Locate the cell with the specified text and output its (x, y) center coordinate. 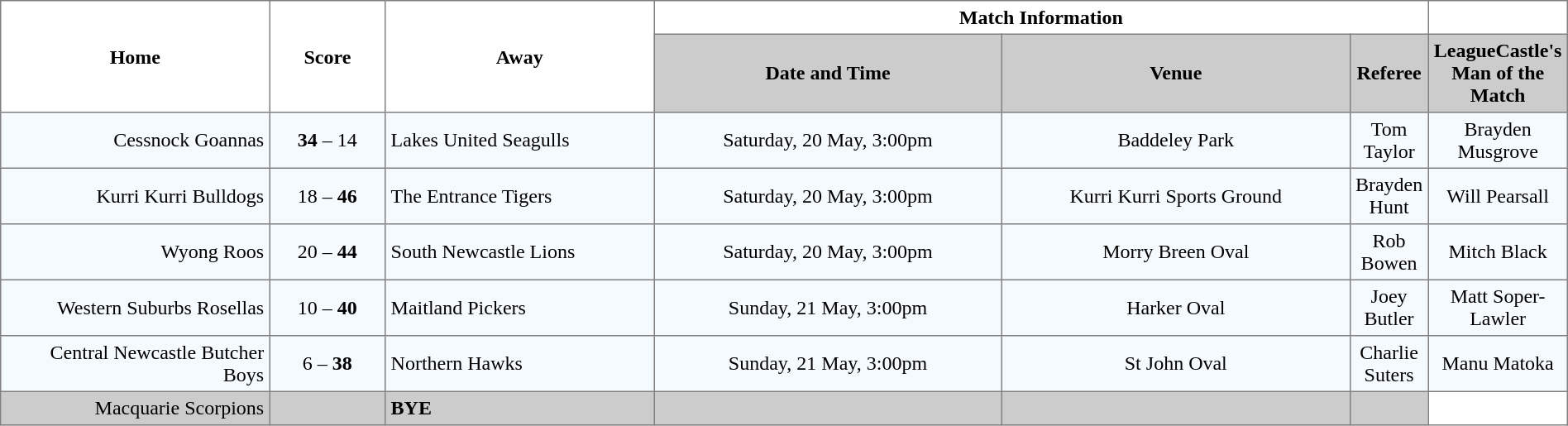
Mitch Black (1498, 252)
Rob Bowen (1389, 252)
Wyong Roos (136, 252)
Cessnock Goannas (136, 141)
Home (136, 56)
Macquarie Scorpions (136, 408)
Central Newcastle Butcher Boys (136, 364)
Brayden Musgrove (1498, 141)
6 – 38 (327, 364)
20 – 44 (327, 252)
Tom Taylor (1389, 141)
Western Suburbs Rosellas (136, 308)
34 – 14 (327, 141)
10 – 40 (327, 308)
Charlie Suters (1389, 364)
Away (519, 56)
South Newcastle Lions (519, 252)
LeagueCastle's Man of the Match (1498, 73)
Baddeley Park (1176, 141)
Northern Hawks (519, 364)
Manu Matoka (1498, 364)
Kurri Kurri Sports Ground (1176, 196)
Date and Time (829, 73)
St John Oval (1176, 364)
18 – 46 (327, 196)
Referee (1389, 73)
Lakes United Seagulls (519, 141)
Joey Butler (1389, 308)
Matt Soper-Lawler (1498, 308)
Match Information (1041, 17)
BYE (519, 408)
Venue (1176, 73)
Morry Breen Oval (1176, 252)
The Entrance Tigers (519, 196)
Brayden Hunt (1389, 196)
Kurri Kurri Bulldogs (136, 196)
Harker Oval (1176, 308)
Maitland Pickers (519, 308)
Score (327, 56)
Will Pearsall (1498, 196)
